Scan for the cell matching the given text and deliver its [x, y] coordinate at center. 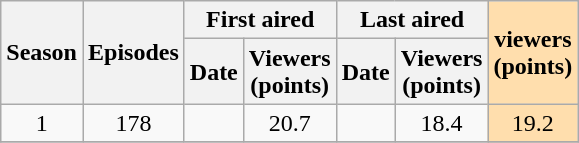
1 [42, 123]
Season [42, 52]
viewers (points) [533, 52]
19.2 [533, 123]
20.7 [290, 123]
Episodes [133, 52]
178 [133, 123]
18.4 [442, 123]
First aired [260, 20]
Last aired [412, 20]
